From the cell containing the given text, extract its center point as (x, y) coordinate. 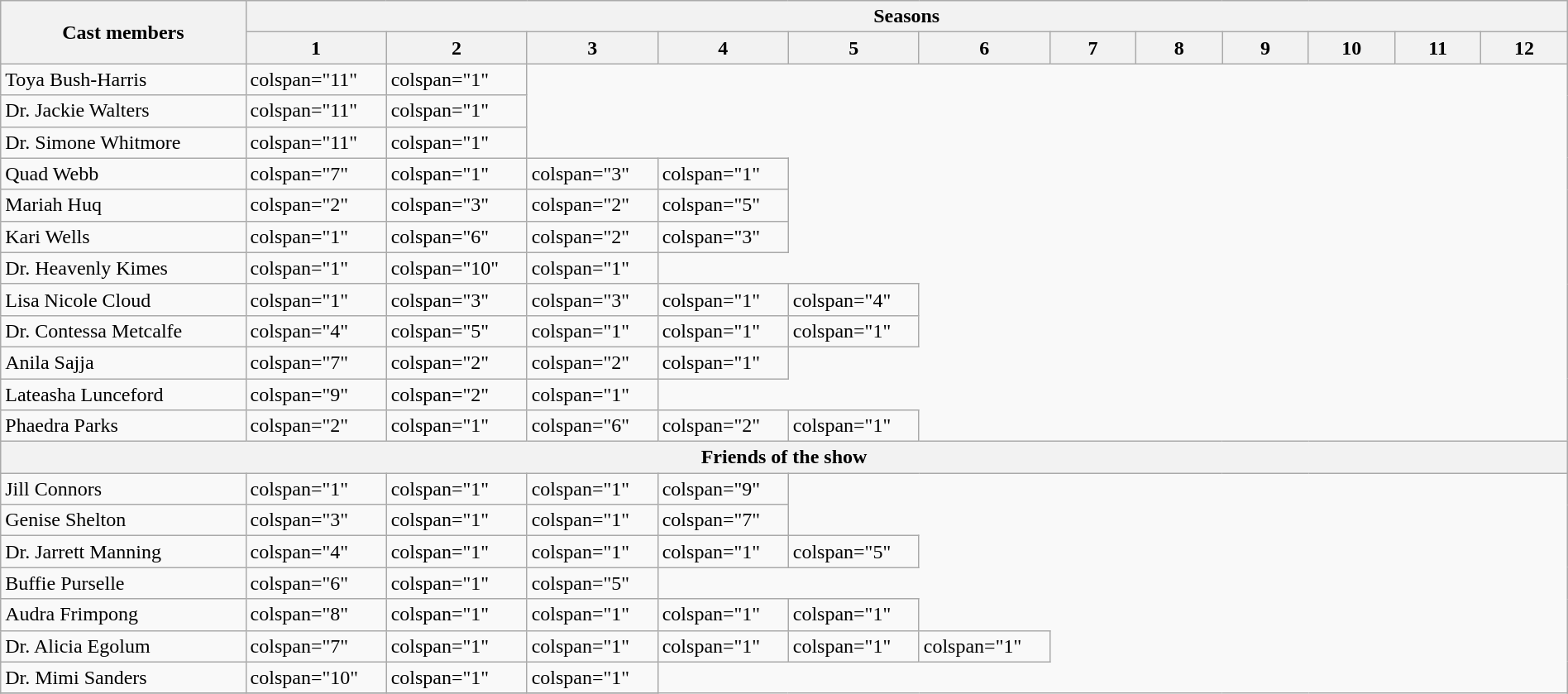
Anila Sajja (123, 362)
5 (853, 48)
2 (457, 48)
8 (1179, 48)
Audra Frimpong (123, 615)
9 (1265, 48)
4 (723, 48)
Seasons (906, 17)
Dr. Heavenly Kimes (123, 268)
11 (1437, 48)
10 (1351, 48)
Lisa Nicole Cloud (123, 299)
1 (316, 48)
Dr. Jarrett Manning (123, 552)
Dr. Mimi Sanders (123, 677)
Dr. Simone Whitmore (123, 142)
7 (1092, 48)
Mariah Huq (123, 205)
Phaedra Parks (123, 426)
Jill Connors (123, 489)
12 (1524, 48)
Kari Wells (123, 237)
Dr. Contessa Metcalfe (123, 331)
Genise Shelton (123, 520)
3 (592, 48)
Toya Bush-Harris (123, 79)
Cast members (123, 32)
Buffie Purselle (123, 583)
Quad Webb (123, 174)
Dr. Alicia Egolum (123, 646)
Lateasha Lunceford (123, 395)
6 (984, 48)
colspan="8" (316, 615)
Dr. Jackie Walters (123, 111)
Friends of the show (784, 457)
